Locate the cell with the specified text and output its [X, Y] center coordinate. 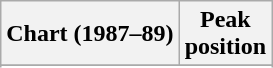
Chart (1987–89) [90, 34]
Peakposition [225, 34]
